Capture the cell that displays the provided text and extract its (X, Y) central coordinate. 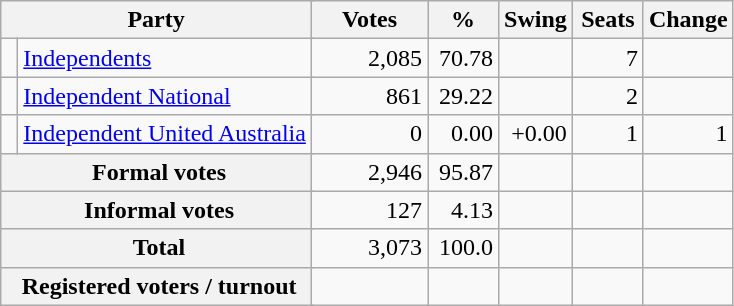
Change (688, 20)
3,073 (369, 248)
% (464, 20)
Formal votes (156, 172)
0.00 (464, 134)
Independents (165, 58)
Party (156, 20)
4.13 (464, 210)
Total (156, 248)
7 (608, 58)
Seats (608, 20)
+0.00 (536, 134)
Swing (536, 20)
100.0 (464, 248)
Informal votes (156, 210)
Independent National (165, 96)
2,946 (369, 172)
0 (369, 134)
2,085 (369, 58)
29.22 (464, 96)
2 (608, 96)
861 (369, 96)
Independent United Australia (165, 134)
Votes (369, 20)
127 (369, 210)
95.87 (464, 172)
70.78 (464, 58)
Registered voters / turnout (156, 286)
